Extract the (X, Y) coordinate from the center of the cell holding the provided text.  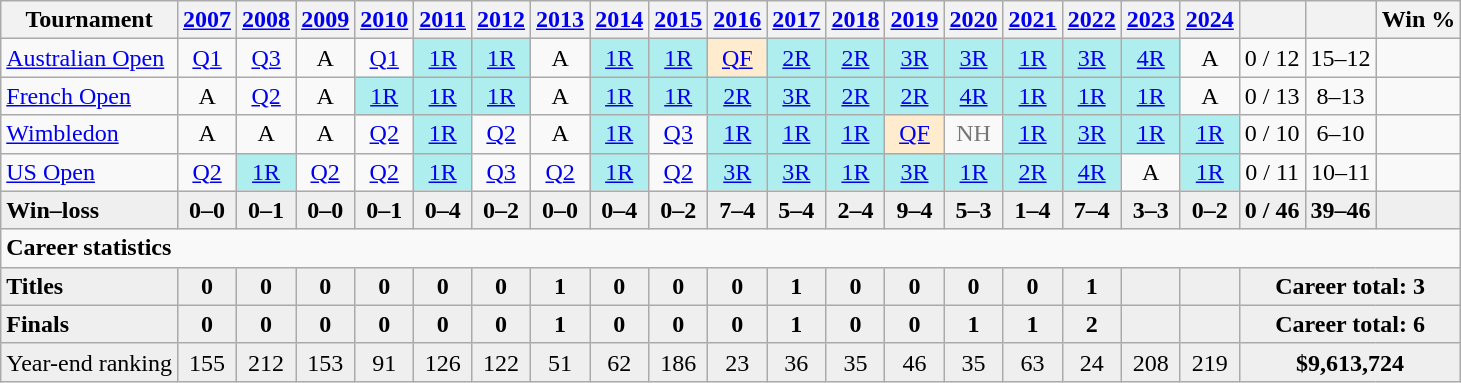
0 / 46 (1272, 210)
2011 (443, 20)
NH (974, 134)
2 (1092, 324)
French Open (90, 96)
63 (1032, 362)
0 / 11 (1272, 172)
46 (914, 362)
2022 (1092, 20)
2016 (738, 20)
2020 (974, 20)
23 (738, 362)
1–4 (1032, 210)
2012 (502, 20)
0 / 10 (1272, 134)
5–4 (796, 210)
0 / 12 (1272, 58)
10–11 (1340, 172)
62 (620, 362)
3–3 (1150, 210)
24 (1092, 362)
15–12 (1340, 58)
2021 (1032, 20)
US Open (90, 172)
219 (1210, 362)
Win–loss (90, 210)
2013 (560, 20)
36 (796, 362)
208 (1150, 362)
2–4 (856, 210)
Career total: 6 (1350, 324)
Finals (90, 324)
$9,613,724 (1350, 362)
155 (208, 362)
126 (443, 362)
Titles (90, 286)
39–46 (1340, 210)
2010 (384, 20)
2023 (1150, 20)
0 / 13 (1272, 96)
2009 (326, 20)
2014 (620, 20)
Year-end ranking (90, 362)
91 (384, 362)
2024 (1210, 20)
2007 (208, 20)
186 (678, 362)
9–4 (914, 210)
8–13 (1340, 96)
Tournament (90, 20)
51 (560, 362)
2018 (856, 20)
Career statistics (731, 248)
212 (266, 362)
2017 (796, 20)
2008 (266, 20)
153 (326, 362)
2019 (914, 20)
2015 (678, 20)
122 (502, 362)
Australian Open (90, 58)
5–3 (974, 210)
6–10 (1340, 134)
Wimbledon (90, 134)
Career total: 3 (1350, 286)
Win % (1418, 20)
